Find where the given text appears and provide that cell's center as (X, Y) coordinate. 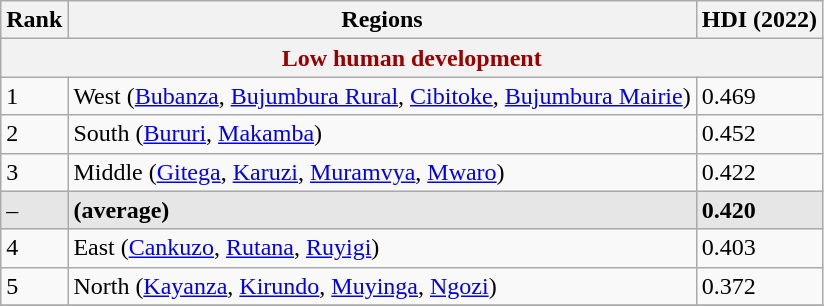
3 (34, 172)
– (34, 210)
North (Kayanza, Kirundo, Muyinga, Ngozi) (382, 286)
Regions (382, 20)
Rank (34, 20)
HDI (2022) (759, 20)
1 (34, 96)
0.420 (759, 210)
South (Bururi, Makamba) (382, 134)
West (Bubanza, Bujumbura Rural, Cibitoke, Bujumbura Mairie) (382, 96)
East (Cankuzo, Rutana, Ruyigi) (382, 248)
0.469 (759, 96)
(average) (382, 210)
0.403 (759, 248)
5 (34, 286)
Middle (Gitega, Karuzi, Muramvya, Mwaro) (382, 172)
4 (34, 248)
0.372 (759, 286)
0.422 (759, 172)
2 (34, 134)
0.452 (759, 134)
Low human development (412, 58)
